Search for the cell housing the specified text and yield its [x, y] center coordinate. 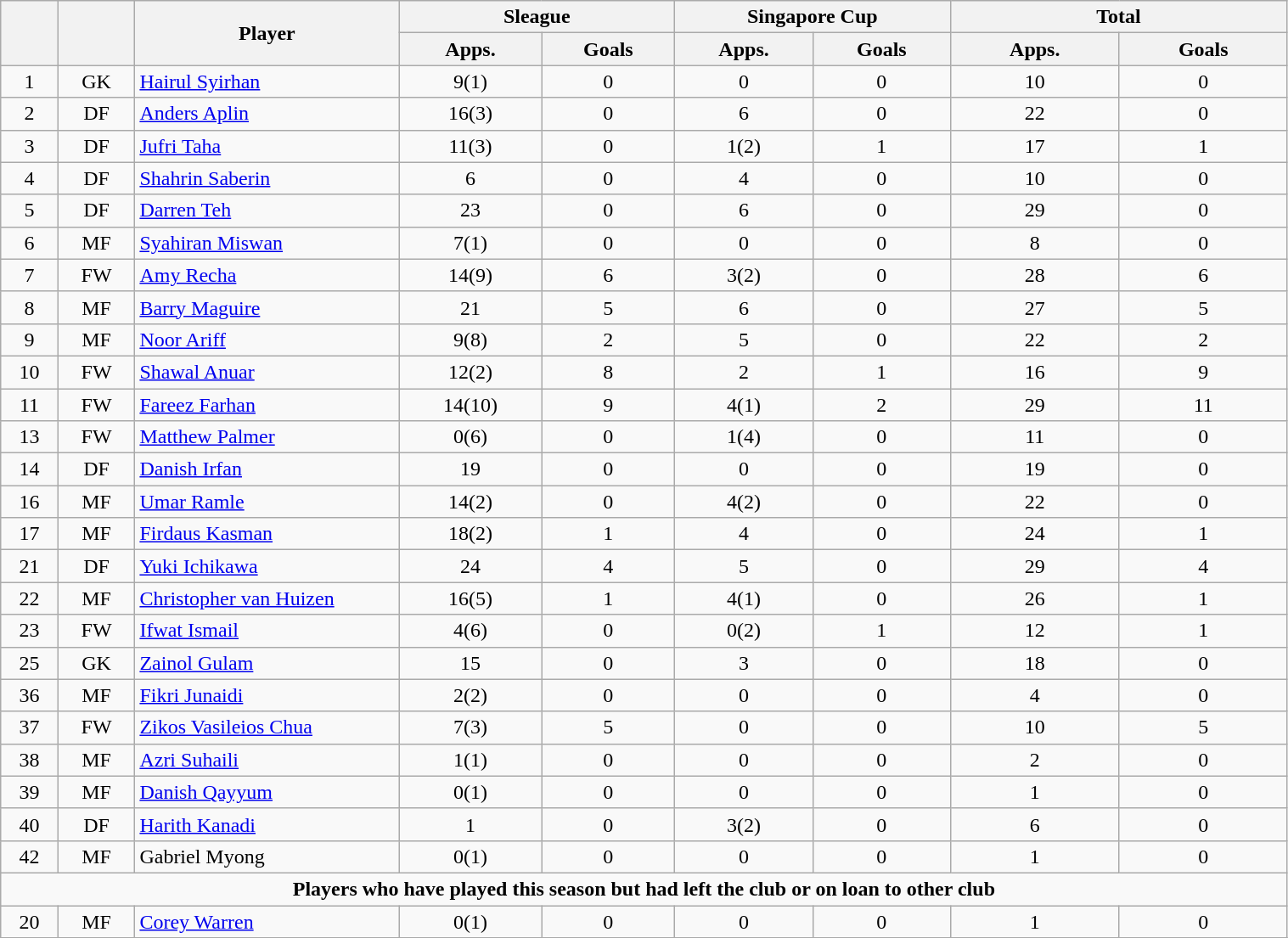
14(2) [470, 502]
Yuki Ichikawa [267, 566]
9(8) [470, 340]
Ifwat Ismail [267, 631]
Shahrin Saberin [267, 178]
25 [30, 663]
28 [1034, 275]
16(5) [470, 598]
Zikos Vasileios Chua [267, 727]
11(3) [470, 146]
42 [30, 857]
0(2) [744, 631]
Firdaus Kasman [267, 534]
16(3) [470, 114]
1(4) [744, 437]
7(3) [470, 727]
Amy Recha [267, 275]
Noor Ariff [267, 340]
Fareez Farhan [267, 405]
Gabriel Myong [267, 857]
40 [30, 824]
Barry Maguire [267, 307]
Danish Qayyum [267, 792]
12(2) [470, 372]
Umar Ramle [267, 502]
Sleague [537, 17]
37 [30, 727]
18 [1034, 663]
Player [267, 33]
27 [1034, 307]
0(6) [470, 437]
14 [30, 469]
7(1) [470, 243]
Christopher van Huizen [267, 598]
Jufri Taha [267, 146]
Anders Aplin [267, 114]
13 [30, 437]
4(6) [470, 631]
Harith Kanadi [267, 824]
Corey Warren [267, 921]
14(10) [470, 405]
Danish Irfan [267, 469]
9(1) [470, 81]
12 [1034, 631]
Azri Suhaili [267, 760]
Zainol Gulam [267, 663]
26 [1034, 598]
15 [470, 663]
Matthew Palmer [267, 437]
Total [1119, 17]
18(2) [470, 534]
14(9) [470, 275]
Hairul Syirhan [267, 81]
2(2) [470, 695]
1(2) [744, 146]
Fikri Junaidi [267, 695]
7 [30, 275]
36 [30, 695]
Players who have played this season but had left the club or on loan to other club [644, 889]
Singapore Cup [813, 17]
Darren Teh [267, 211]
39 [30, 792]
38 [30, 760]
1(1) [470, 760]
Shawal Anuar [267, 372]
20 [30, 921]
4(2) [744, 502]
Syahiran Miswan [267, 243]
